Identify which cell holds the provided text, then report its (X, Y) central coordinate. 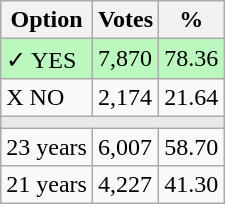
X NO (47, 97)
% (192, 20)
23 years (47, 147)
21 years (47, 185)
✓ YES (47, 59)
Option (47, 20)
6,007 (125, 147)
78.36 (192, 59)
Votes (125, 20)
7,870 (125, 59)
21.64 (192, 97)
2,174 (125, 97)
4,227 (125, 185)
41.30 (192, 185)
58.70 (192, 147)
